Determine the (x, y) coordinate at the center of the cell enclosing the given text.  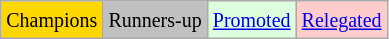
Promoted (252, 20)
Runners-up (155, 20)
Relegated (342, 20)
Champions (52, 20)
